Capture the cell that displays the provided text and extract its [x, y] central coordinate. 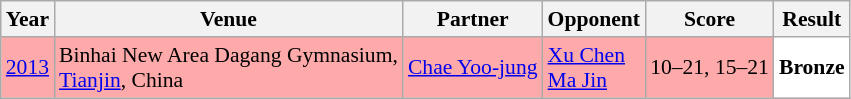
Venue [228, 19]
Partner [473, 19]
10–21, 15–21 [710, 68]
Bronze [812, 68]
2013 [28, 68]
Xu Chen Ma Jin [594, 68]
Score [710, 19]
Chae Yoo-jung [473, 68]
Binhai New Area Dagang Gymnasium,Tianjin, China [228, 68]
Opponent [594, 19]
Year [28, 19]
Result [812, 19]
